Provide the (X, Y) coordinate of the cell's center where the given text is located.  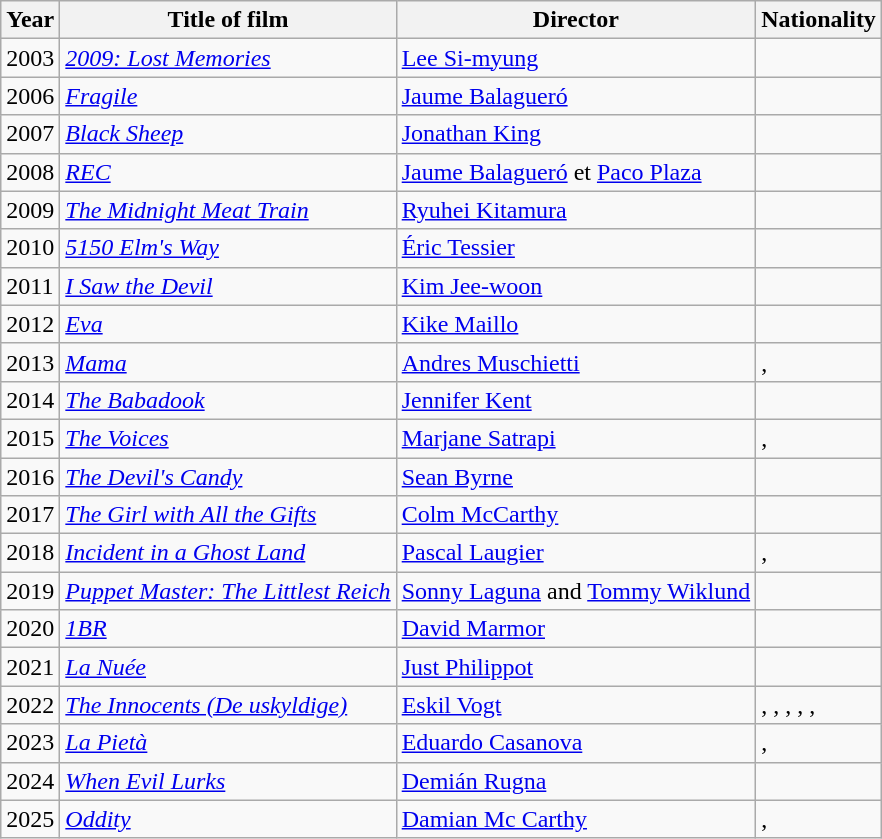
Just Philippot (576, 667)
The Voices (228, 438)
The Girl with All the Gifts (228, 515)
2006 (30, 96)
2007 (30, 134)
Sonny Laguna and Tommy Wiklund (576, 591)
Jaume Balagueró et Paco Plaza (576, 172)
Kim Jee-woon (576, 286)
2024 (30, 781)
2020 (30, 629)
2025 (30, 819)
2018 (30, 553)
Andres Muschietti (576, 362)
David Marmor (576, 629)
2023 (30, 743)
Title of film (228, 20)
2014 (30, 400)
Demián Rugna (576, 781)
REC (228, 172)
Jennifer Kent (576, 400)
Marjane Satrapi (576, 438)
Jonathan King (576, 134)
Eduardo Casanova (576, 743)
, , , , , (819, 705)
2022 (30, 705)
The Babadook (228, 400)
La Pietà (228, 743)
2021 (30, 667)
Year (30, 20)
2016 (30, 477)
La Nuée (228, 667)
2009: Lost Memories (228, 58)
2009 (30, 210)
2013 (30, 362)
The Innocents (De uskyldige) (228, 705)
Mama (228, 362)
I Saw the Devil (228, 286)
Jaume Balagueró (576, 96)
Pascal Laugier (576, 553)
Oddity (228, 819)
Eva (228, 324)
1BR (228, 629)
Ryuhei Kitamura (576, 210)
Eskil Vogt (576, 705)
2011 (30, 286)
Fragile (228, 96)
Éric Tessier (576, 248)
The Midnight Meat Train (228, 210)
Puppet Master: The Littlest Reich (228, 591)
2010 (30, 248)
The Devil's Candy (228, 477)
Lee Si-myung (576, 58)
2003 (30, 58)
2015 (30, 438)
Sean Byrne (576, 477)
Incident in a Ghost Land (228, 553)
Black Sheep (228, 134)
2008 (30, 172)
2012 (30, 324)
Colm McCarthy (576, 515)
2019 (30, 591)
Director (576, 20)
Kike Maillo (576, 324)
Damian Mc Carthy (576, 819)
When Evil Lurks (228, 781)
2017 (30, 515)
5150 Elm's Way (228, 248)
Nationality (819, 20)
